Determine the (X, Y) coordinate at the center of the cell enclosing the given text.  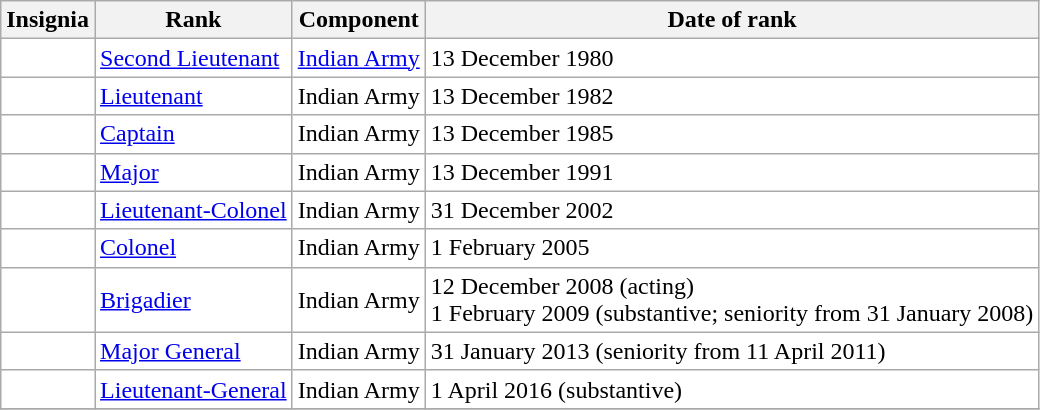
12 December 2008 (acting)1 February 2009 (substantive; seniority from 31 January 2008) (732, 300)
13 December 1985 (732, 134)
Date of rank (732, 20)
Lieutenant-General (194, 389)
1 February 2005 (732, 248)
Lieutenant-Colonel (194, 210)
Captain (194, 134)
13 December 1982 (732, 96)
13 December 1991 (732, 172)
Major General (194, 351)
Component (358, 20)
13 December 1980 (732, 58)
Lieutenant (194, 96)
Second Lieutenant (194, 58)
1 April 2016 (substantive) (732, 389)
31 December 2002 (732, 210)
Colonel (194, 248)
Insignia (48, 20)
31 January 2013 (seniority from 11 April 2011) (732, 351)
Major (194, 172)
Rank (194, 20)
Brigadier (194, 300)
